Return the (x, y) coordinate for the center point of the cell that contains the specified text.  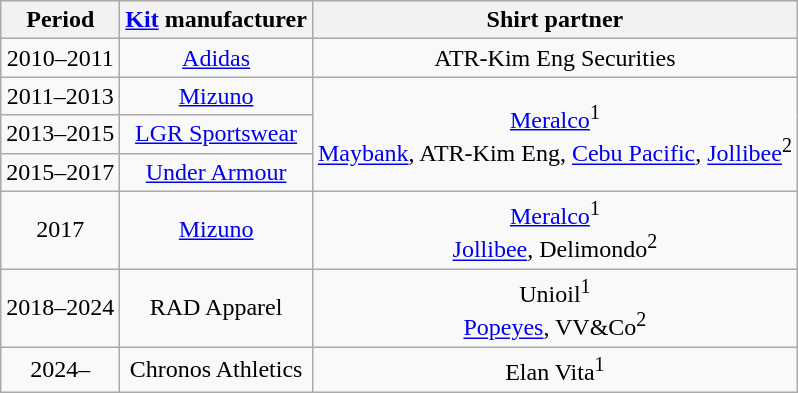
Kit manufacturer (216, 20)
Adidas (216, 58)
Unioil1Popeyes, VV&Co2 (554, 308)
Elan Vita1 (554, 370)
Shirt partner (554, 20)
Period (60, 20)
2013–2015 (60, 134)
2015–2017 (60, 172)
2011–2013 (60, 96)
2017 (60, 230)
Meralco1Maybank, ATR-Kim Eng, Cebu Pacific, Jollibee2 (554, 134)
2024– (60, 370)
2010–2011 (60, 58)
Under Armour (216, 172)
Chronos Athletics (216, 370)
2018–2024 (60, 308)
Meralco1Jollibee, Delimondo2 (554, 230)
ATR-Kim Eng Securities (554, 58)
LGR Sportswear (216, 134)
RAD Apparel (216, 308)
